Find where the given text appears and provide that cell's center as [x, y] coordinate. 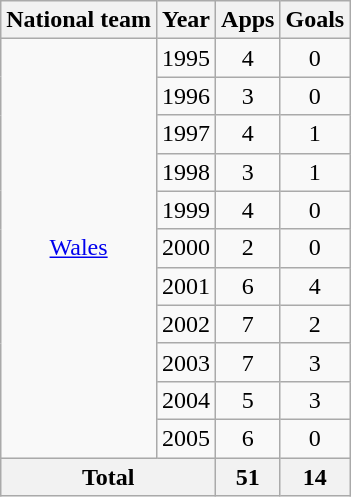
Wales [79, 248]
1998 [186, 172]
2001 [186, 286]
14 [315, 477]
Year [186, 20]
Total [108, 477]
2000 [186, 248]
2005 [186, 438]
Apps [248, 20]
1995 [186, 58]
51 [248, 477]
1997 [186, 134]
Goals [315, 20]
2004 [186, 400]
National team [79, 20]
5 [248, 400]
2002 [186, 324]
1996 [186, 96]
2003 [186, 362]
1999 [186, 210]
